Extract the [X, Y] coordinate from the center of the cell holding the provided text.  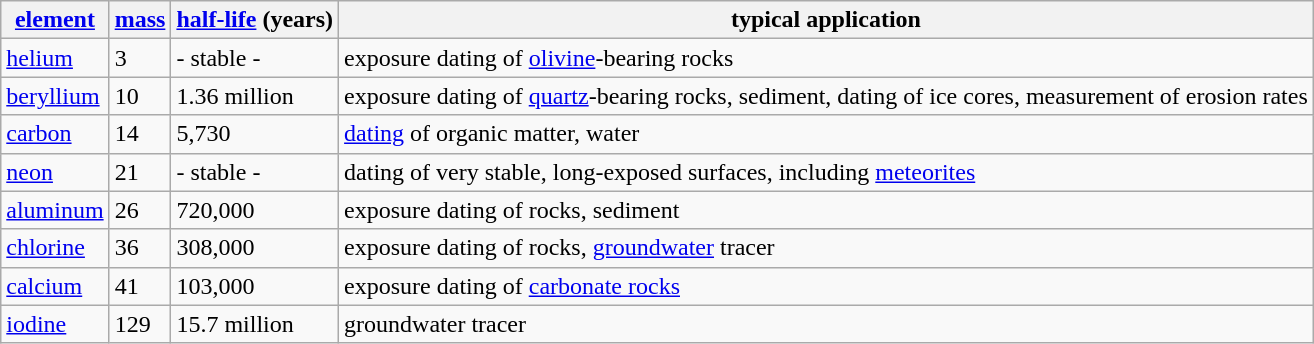
chlorine [55, 248]
element [55, 20]
exposure dating of quartz-bearing rocks, sediment, dating of ice cores, measurement of erosion rates [826, 96]
10 [140, 96]
dating of organic matter, water [826, 134]
typical application [826, 20]
half-life (years) [255, 20]
41 [140, 286]
calcium [55, 286]
aluminum [55, 210]
36 [140, 248]
neon [55, 172]
21 [140, 172]
exposure dating of carbonate rocks [826, 286]
helium [55, 58]
15.7 million [255, 324]
308,000 [255, 248]
3 [140, 58]
1.36 million [255, 96]
beryllium [55, 96]
14 [140, 134]
mass [140, 20]
iodine [55, 324]
groundwater tracer [826, 324]
carbon [55, 134]
103,000 [255, 286]
exposure dating of rocks, sediment [826, 210]
5,730 [255, 134]
720,000 [255, 210]
exposure dating of olivine-bearing rocks [826, 58]
26 [140, 210]
exposure dating of rocks, groundwater tracer [826, 248]
129 [140, 324]
dating of very stable, long-exposed surfaces, including meteorites [826, 172]
